Provide the (x, y) coordinate of the cell's center where the given text is located.  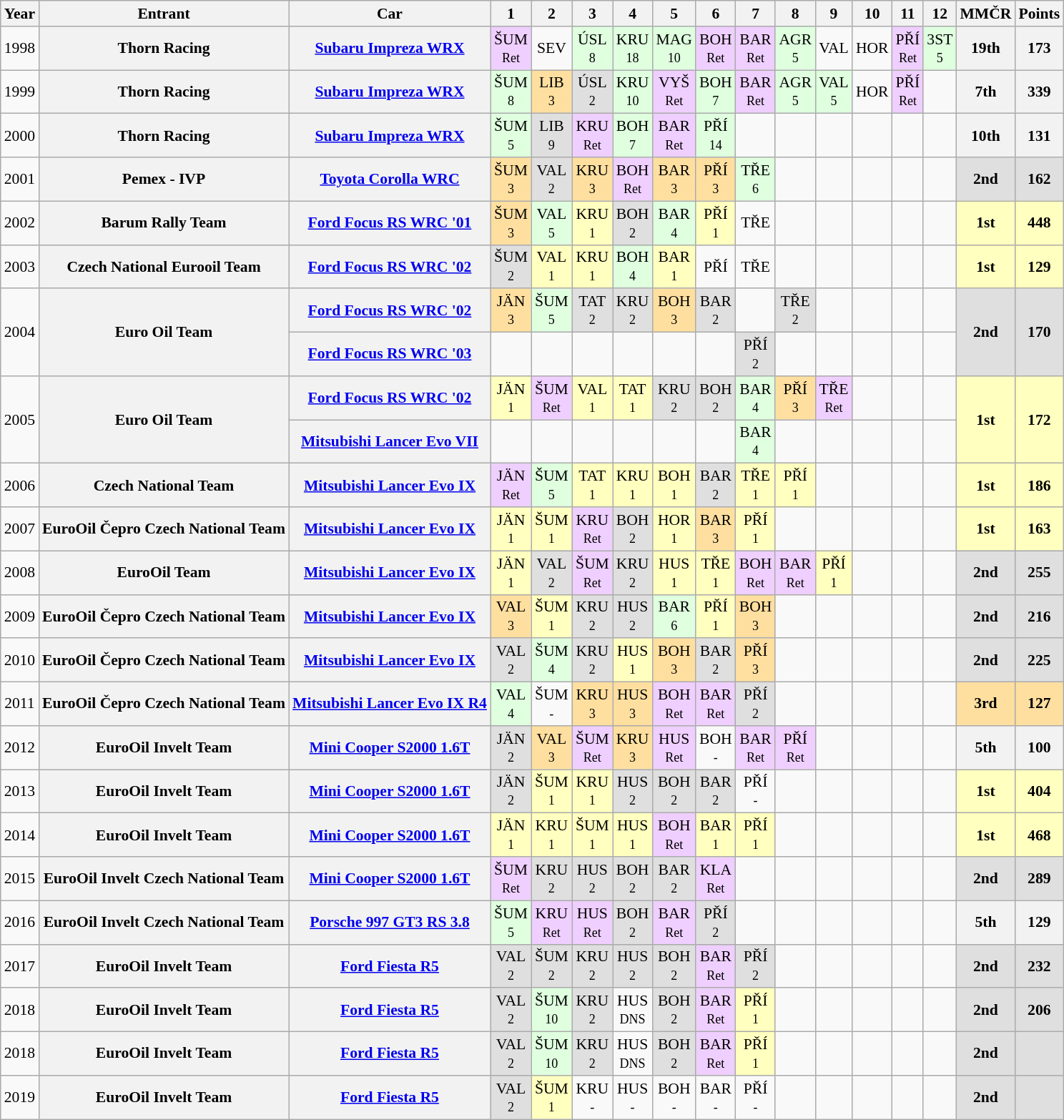
ŠUM- (552, 704)
3ST5 (940, 49)
ŠUM4 (552, 661)
225 (1039, 661)
Entrant (164, 14)
Year (20, 14)
232 (1039, 966)
2019 (20, 1097)
2009 (20, 617)
186 (1039, 485)
10th (985, 136)
BOH1 (674, 485)
2017 (20, 966)
2003 (20, 266)
2016 (20, 923)
TŘERet (834, 398)
5 (674, 14)
Mitsubishi Lancer Evo VII (390, 442)
4 (633, 14)
2001 (20, 179)
Ford Focus RS WRC '01 (390, 223)
2008 (20, 572)
KLARet (716, 878)
Czech National Team (164, 485)
2013 (20, 791)
2005 (20, 420)
339 (1039, 92)
170 (1039, 333)
468 (1039, 835)
9 (834, 14)
2002 (20, 223)
ÚSL8 (592, 49)
TŘE6 (756, 179)
2015 (20, 878)
12 (940, 14)
206 (1039, 1010)
KRU10 (633, 92)
JÄN3 (511, 310)
BAR- (716, 1097)
2014 (20, 835)
LIB3 (552, 92)
SEV (552, 49)
127 (1039, 704)
Ford Focus RS WRC '03 (390, 355)
2007 (20, 529)
216 (1039, 617)
TŘE2 (795, 310)
EuroOil Team (164, 572)
PŘÍ (716, 266)
BAR6 (674, 617)
ŠUM8 (511, 92)
ÚSL2 (592, 92)
131 (1039, 136)
BOH4 (633, 266)
404 (1039, 791)
Porsche 997 GT3 RS 3.8 (390, 923)
2006 (20, 485)
VAL4 (511, 704)
2000 (20, 136)
2004 (20, 333)
JÄNRet (511, 485)
LIB9 (552, 136)
HOR1 (674, 529)
2 (552, 14)
VAL (834, 49)
KRU- (592, 1097)
10 (872, 14)
6 (716, 14)
163 (1039, 529)
3rd (985, 704)
Points (1039, 14)
MMČR (985, 14)
Barum Rally Team (164, 223)
11 (908, 14)
1998 (20, 49)
TAT2 (592, 310)
289 (1039, 878)
7th (985, 92)
PŘÍ14 (716, 136)
8 (795, 14)
1999 (20, 92)
448 (1039, 223)
1 (511, 14)
HUS3 (633, 704)
162 (1039, 179)
100 (1039, 748)
255 (1039, 572)
Czech National Eurooil Team (164, 266)
172 (1039, 420)
VYŠRet (674, 92)
Pemex - IVP (164, 179)
173 (1039, 49)
Car (390, 14)
Mitsubishi Lancer Evo IX R4 (390, 704)
2010 (20, 661)
3 (592, 14)
19th (985, 49)
7 (756, 14)
2011 (20, 704)
MAG10 (674, 49)
KRU18 (633, 49)
HUS- (633, 1097)
2012 (20, 748)
Toyota Corolla WRC (390, 179)
